Locate the cell with the specified text and output its [X, Y] center coordinate. 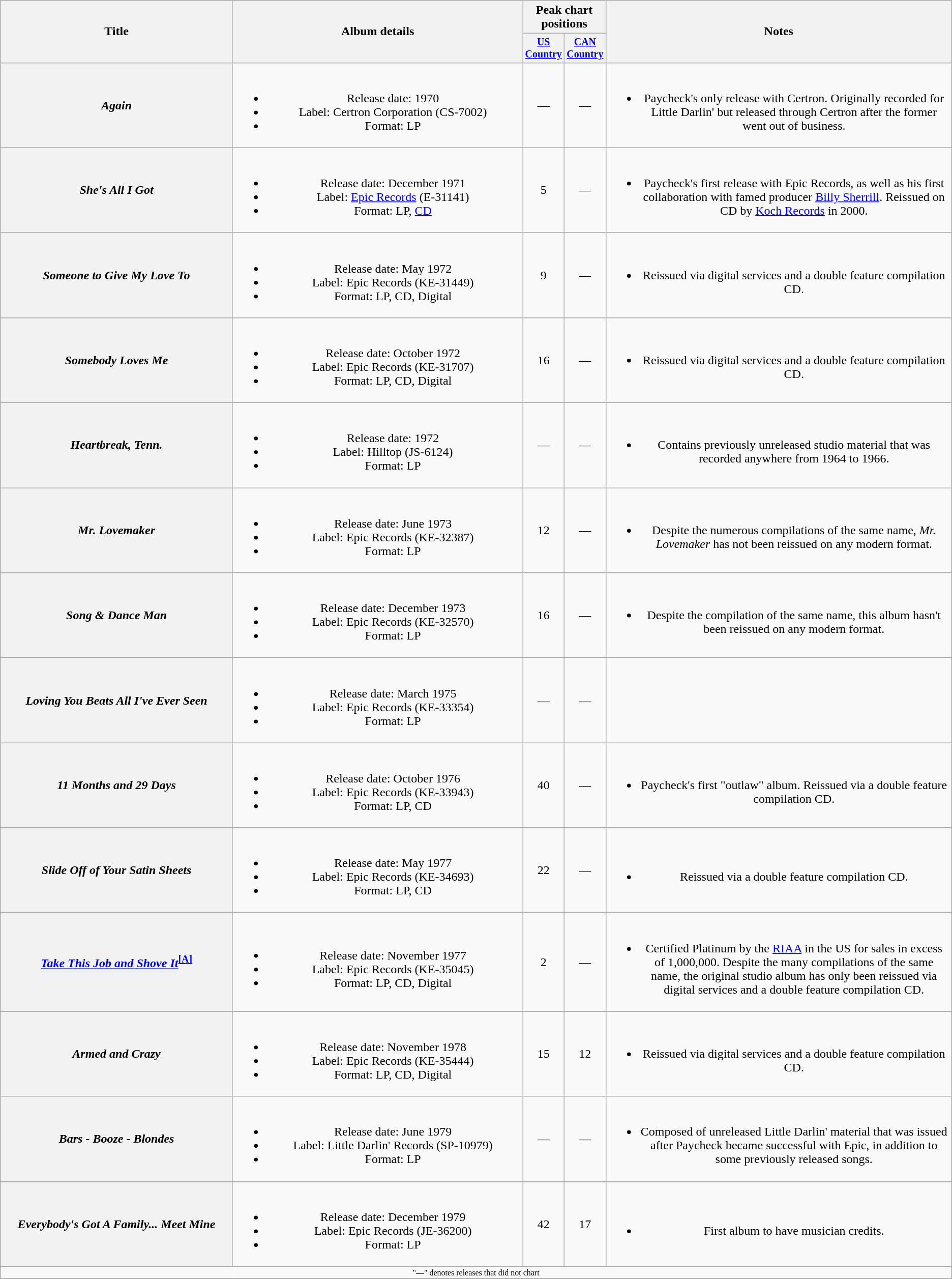
Release date: June 1973Label: Epic Records (KE-32387)Format: LP [377, 530]
2 [544, 962]
Reissued via a double feature compilation CD. [779, 870]
Release date: 1970Label: Certron Corporation (CS-7002)Format: LP [377, 105]
CAN Country [585, 48]
42 [544, 1224]
Release date: May 1972Label: Epic Records (KE-31449)Format: LP, CD, Digital [377, 275]
Contains previously unreleased studio material that was recorded anywhere from 1964 to 1966. [779, 446]
First album to have musician credits. [779, 1224]
Release date: March 1975Label: Epic Records (KE-33354)Format: LP [377, 700]
Release date: October 1976Label: Epic Records (KE-33943)Format: LP, CD [377, 786]
Slide Off of Your Satin Sheets [117, 870]
Release date: October 1972Label: Epic Records (KE-31707)Format: LP, CD, Digital [377, 360]
Again [117, 105]
Release date: December 1973Label: Epic Records (KE-32570)Format: LP [377, 616]
Paycheck's first "outlaw" album. Reissued via a double feature compilation CD. [779, 786]
Somebody Loves Me [117, 360]
Despite the numerous compilations of the same name, Mr. Lovemaker has not been reissued on any modern format. [779, 530]
Loving You Beats All I've Ever Seen [117, 700]
Song & Dance Man [117, 616]
15 [544, 1054]
Release date: December 1971Label: Epic Records (E-31141)Format: LP, CD [377, 190]
Paycheck's only release with Certron. Originally recorded for Little Darlin' but released through Certron after the former went out of business. [779, 105]
Release date: November 1977Label: Epic Records (KE-35045)Format: LP, CD, Digital [377, 962]
Release date: November 1978Label: Epic Records (KE-35444)Format: LP, CD, Digital [377, 1054]
Release date: May 1977Label: Epic Records (KE-34693)Format: LP, CD [377, 870]
Peak chartpositions [564, 17]
11 Months and 29 Days [117, 786]
40 [544, 786]
17 [585, 1224]
"—" denotes releases that did not chart [476, 1272]
Mr. Lovemaker [117, 530]
5 [544, 190]
22 [544, 870]
Release date: June 1979Label: Little Darlin' Records (SP-10979)Format: LP [377, 1139]
9 [544, 275]
Title [117, 32]
Despite the compilation of the same name, this album hasn't been reissued on any modern format. [779, 616]
Everybody's Got A Family... Meet Mine [117, 1224]
Someone to Give My Love To [117, 275]
Bars - Booze - Blondes [117, 1139]
She's All I Got [117, 190]
Release date: December 1979Label: Epic Records (JE-36200)Format: LP [377, 1224]
Album details [377, 32]
Armed and Crazy [117, 1054]
US Country [544, 48]
Release date: 1972Label: Hilltop (JS-6124)Format: LP [377, 446]
Notes [779, 32]
Take This Job and Shove It[A] [117, 962]
Heartbreak, Tenn. [117, 446]
